Pinpoint the cell where the given text exists, returning its [x, y] midpoint coordinate. 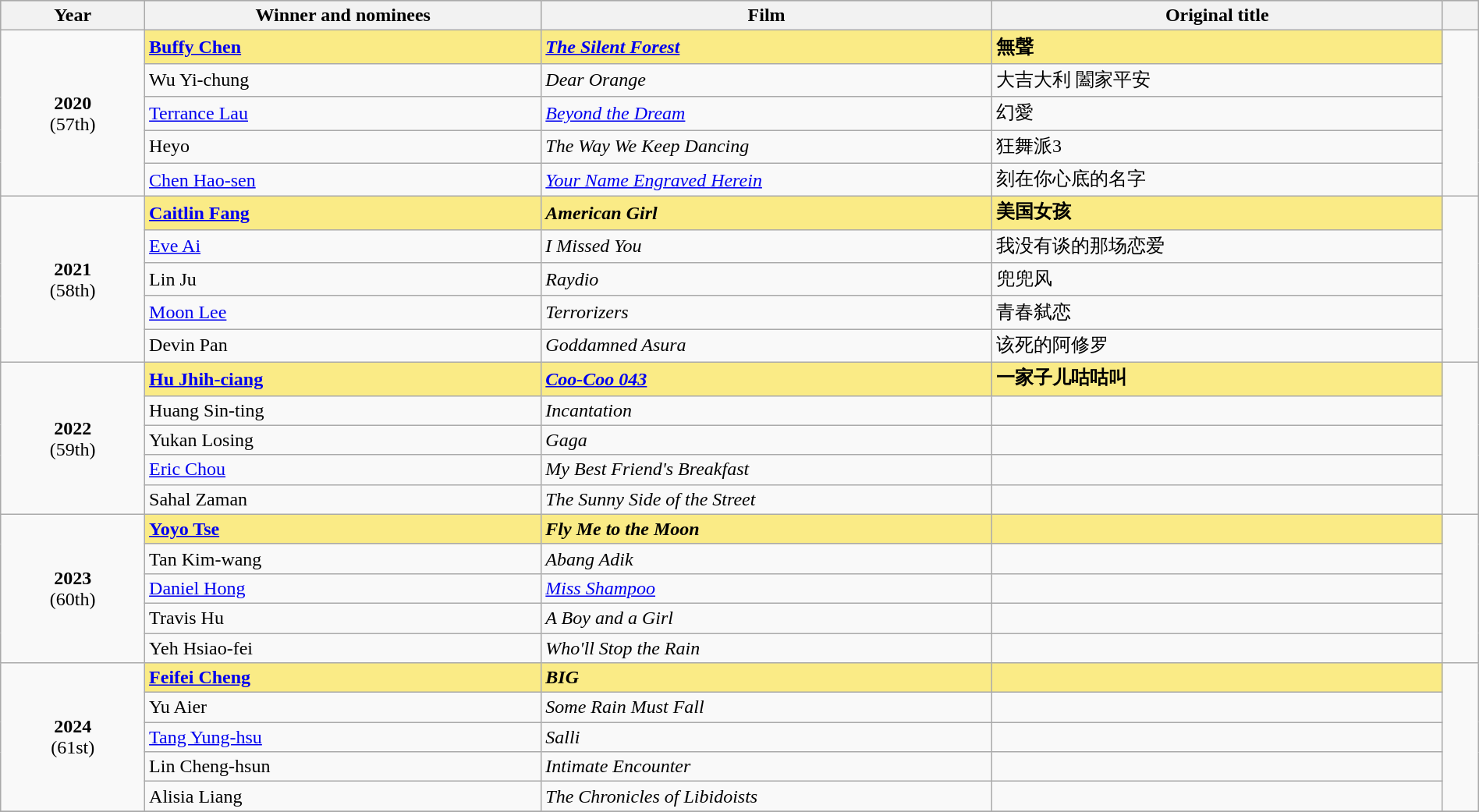
My Best Friend's Breakfast [767, 470]
I Missed You [767, 246]
大吉大利 闔家平安 [1217, 80]
BIG [767, 678]
兜兜风 [1217, 279]
Tan Kim-wang [343, 558]
Gaga [767, 440]
A Boy and a Girl [767, 618]
Who'll Stop the Rain [767, 648]
刻在你心底的名字 [1217, 179]
Film [767, 16]
2023(60th) [73, 588]
Some Rain Must Fall [767, 707]
Buffy Chen [343, 47]
Miss Shampoo [767, 588]
Yoyo Tse [343, 529]
Your Name Engraved Herein [767, 179]
Wu Yi-chung [343, 80]
無聲 [1217, 47]
Intimate Encounter [767, 767]
青春弑恋 [1217, 312]
我没有谈的那场恋爱 [1217, 246]
Caitlin Fang [343, 214]
Yu Aier [343, 707]
美国女孩 [1217, 214]
2022(59th) [73, 438]
Goddamned Asura [767, 346]
Yeh Hsiao-fei [343, 648]
American Girl [767, 214]
Moon Lee [343, 312]
2020(57th) [73, 114]
Feifei Cheng [343, 678]
一家子儿咕咕叫 [1217, 379]
2024(61st) [73, 737]
The Way We Keep Dancing [767, 147]
Salli [767, 737]
Chen Hao-sen [343, 179]
Winner and nominees [343, 16]
Daniel Hong [343, 588]
Fly Me to the Moon [767, 529]
Terrorizers [767, 312]
Sahal Zaman [343, 499]
Tang Yung-hsu [343, 737]
Incantation [767, 410]
该死的阿修罗 [1217, 346]
Beyond the Dream [767, 114]
Abang Adik [767, 558]
The Chronicles of Libidoists [767, 796]
Coo-Coo 043 [767, 379]
The Sunny Side of the Street [767, 499]
Lin Ju [343, 279]
2021(58th) [73, 279]
幻愛 [1217, 114]
Dear Orange [767, 80]
Year [73, 16]
Eric Chou [343, 470]
狂舞派3 [1217, 147]
Hu Jhih-ciang [343, 379]
The Silent Forest [767, 47]
Raydio [767, 279]
Devin Pan [343, 346]
Huang Sin-ting [343, 410]
Terrance Lau [343, 114]
Eve Ai [343, 246]
Travis Hu [343, 618]
Original title [1217, 16]
Heyo [343, 147]
Alisia Liang [343, 796]
Lin Cheng-hsun [343, 767]
Yukan Losing [343, 440]
